Scan for the cell matching the given text and deliver its [x, y] coordinate at center. 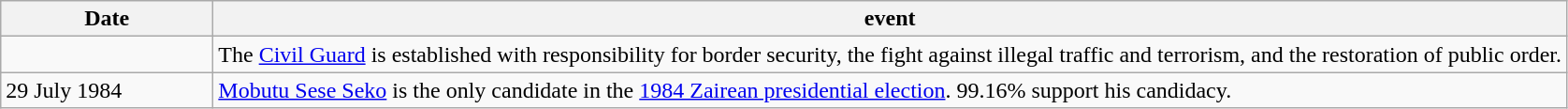
Mobutu Sese Seko is the only candidate in the 1984 Zairean presidential election. 99.16% support his candidacy. [891, 90]
Date [107, 19]
event [891, 19]
29 July 1984 [107, 90]
